Search for the cell housing the specified text and yield its (x, y) center coordinate. 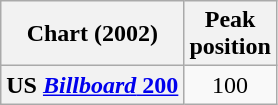
US Billboard 200 (92, 85)
Peakposition (230, 34)
Chart (2002) (92, 34)
100 (230, 85)
